For the text-containing cell, return its midpoint in (X, Y) coordinate format. 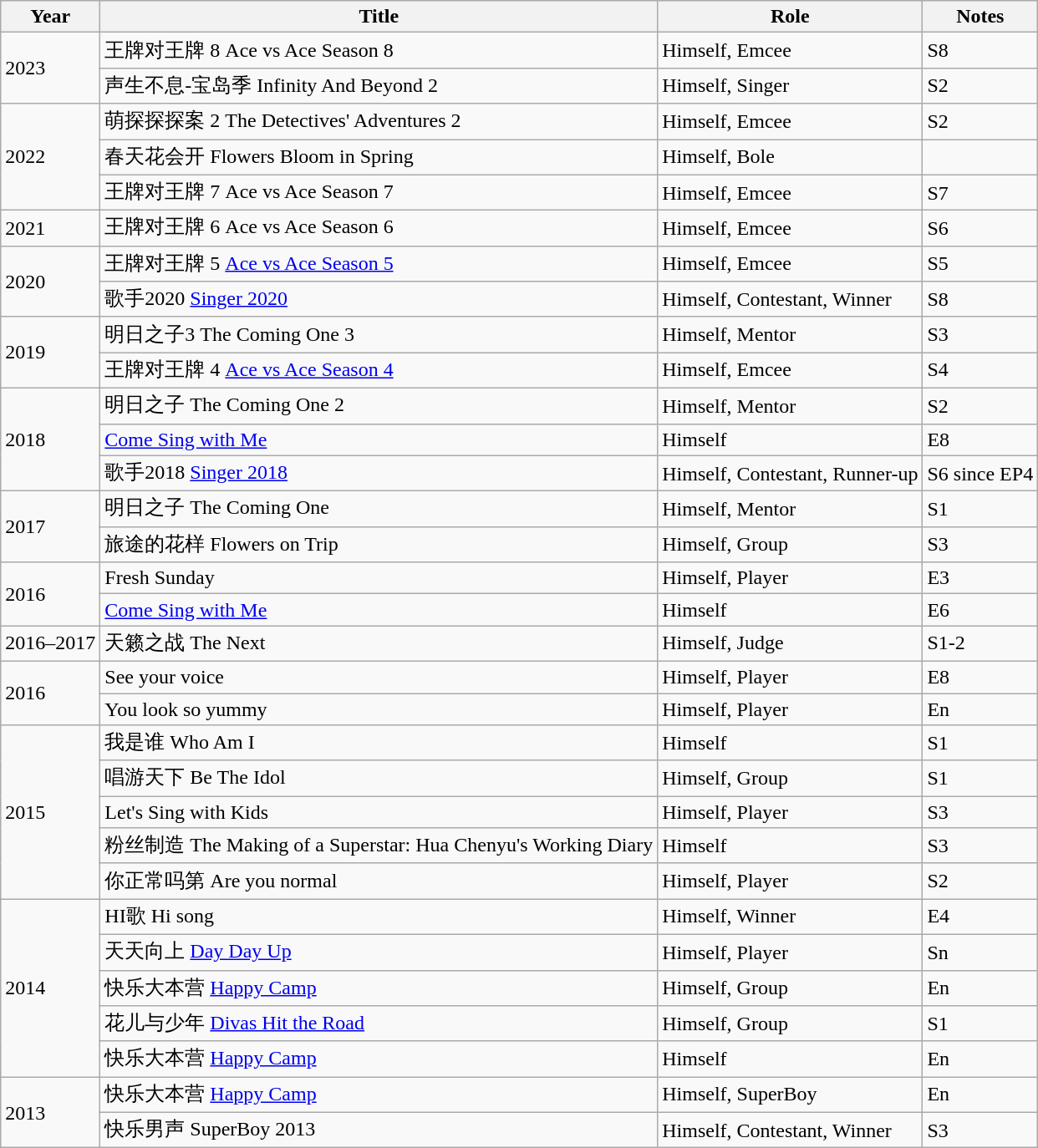
Himself, Judge (791, 643)
天天向上 Day Day Up (379, 952)
See your voice (379, 677)
Himself, Bole (791, 157)
粉丝制造 The Making of a Superstar: Hua Chenyu's Working Diary (379, 846)
2019 (50, 353)
S7 (980, 192)
2020 (50, 281)
歌手2018 Singer 2018 (379, 473)
Himself, Singer (791, 85)
2014 (50, 988)
HI歌 Hi song (379, 917)
我是谁 Who Am I (379, 744)
Himself, Contestant, Runner-up (791, 473)
Sn (980, 952)
明日之子3 The Coming One 3 (379, 334)
王牌对王牌 6 Ace vs Ace Season 6 (379, 229)
旅途的花样 Flowers on Trip (379, 545)
2018 (50, 439)
你正常吗第 Are you normal (379, 881)
Notes (980, 17)
声生不息-宝岛季 Infinity And Beyond 2 (379, 85)
2016–2017 (50, 643)
花儿与少年 Divas Hit the Road (379, 1024)
明日之子 The Coming One (379, 510)
王牌对王牌 8 Ace vs Ace Season 8 (379, 50)
Himself, SuperBoy (791, 1095)
E6 (980, 610)
S5 (980, 264)
E4 (980, 917)
天籁之战 The Next (379, 643)
E3 (980, 578)
2017 (50, 526)
You look so yummy (379, 709)
Title (379, 17)
歌手2020 Singer 2020 (379, 299)
萌探探探案 2 The Detectives' Adventures 2 (379, 122)
Himself, Winner (791, 917)
S1-2 (980, 643)
Role (791, 17)
2013 (50, 1113)
2022 (50, 157)
S6 since EP4 (980, 473)
王牌对王牌 4 Ace vs Ace Season 4 (379, 371)
S4 (980, 371)
2023 (50, 69)
王牌对王牌 7 Ace vs Ace Season 7 (379, 192)
快乐男声 SuperBoy 2013 (379, 1130)
唱游天下 Be The Idol (379, 779)
S6 (980, 229)
2021 (50, 229)
春天花会开 Flowers Bloom in Spring (379, 157)
王牌对王牌 5 Ace vs Ace Season 5 (379, 264)
Year (50, 17)
2015 (50, 812)
明日之子 The Coming One 2 (379, 406)
Let's Sing with Kids (379, 812)
Fresh Sunday (379, 578)
